Scan for the cell matching the given text and deliver its [x, y] coordinate at center. 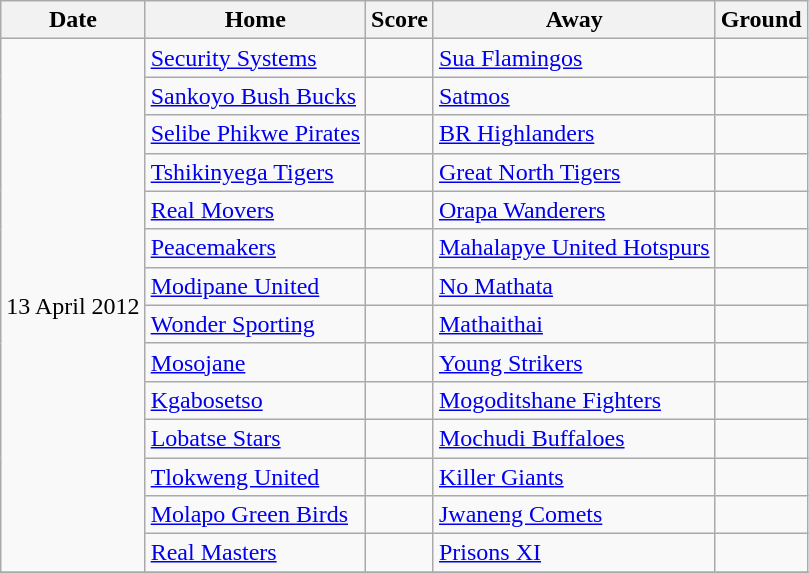
Lobatse Stars [255, 438]
Date [73, 20]
Away [574, 20]
Real Masters [255, 553]
Orapa Wanderers [574, 210]
Satmos [574, 96]
Mochudi Buffaloes [574, 438]
Jwaneng Comets [574, 515]
Ground [761, 20]
Peacemakers [255, 248]
Tshikinyega Tigers [255, 172]
Great North Tigers [574, 172]
Tlokweng United [255, 477]
Sankoyo Bush Bucks [255, 96]
Wonder Sporting [255, 324]
Home [255, 20]
No Mathata [574, 286]
Mogoditshane Fighters [574, 400]
Sua Flamingos [574, 58]
Young Strikers [574, 362]
Mosojane [255, 362]
Killer Giants [574, 477]
Security Systems [255, 58]
Kgabosetso [255, 400]
BR Highlanders [574, 134]
Mahalapye United Hotspurs [574, 248]
Modipane United [255, 286]
Mathaithai [574, 324]
Real Movers [255, 210]
Selibe Phikwe Pirates [255, 134]
Molapo Green Birds [255, 515]
Score [400, 20]
Prisons XI [574, 553]
13 April 2012 [73, 306]
